Pinpoint the cell where the given text exists, returning its (x, y) midpoint coordinate. 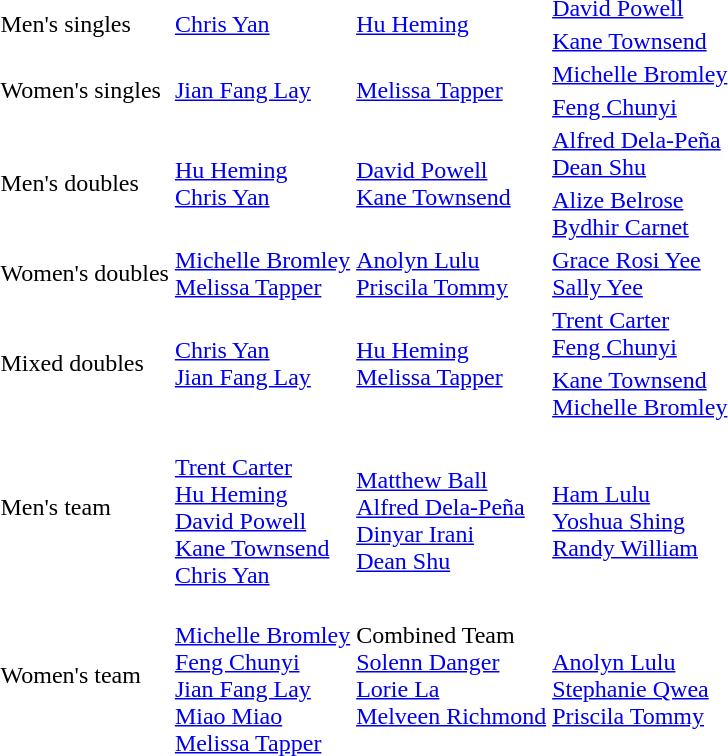
Chris Yan Jian Fang Lay (262, 364)
Matthew BallAlfred Dela-PeñaDinyar IraniDean Shu (452, 508)
Michelle Bromley Melissa Tapper (262, 274)
Trent CarterHu HemingDavid PowellKane TownsendChris Yan (262, 508)
Anolyn Lulu Priscila Tommy (452, 274)
Hu Heming Chris Yan (262, 184)
Hu Heming Melissa Tapper (452, 364)
Jian Fang Lay (262, 90)
David Powell Kane Townsend (452, 184)
Melissa Tapper (452, 90)
